Scan for the cell matching the given text and deliver its [x, y] coordinate at center. 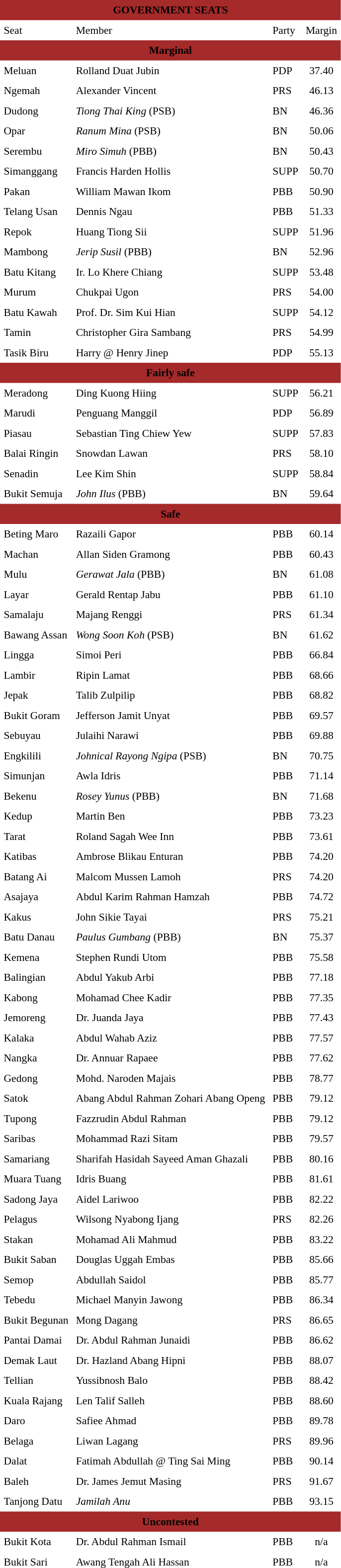
83.22 [321, 1239]
Samalaju [36, 615]
60.43 [321, 554]
Rosey Yunus (PBB) [170, 796]
Mambong [36, 252]
Dr. Abdul Rahman Ismail [170, 1542]
Dr. Juanda Jaya [170, 1018]
89.96 [321, 1441]
Lee Kim Shin [170, 473]
50.43 [321, 151]
Dr. Hazland Abang Hipni [170, 1360]
Kedup [36, 816]
Martin Ben [170, 816]
Simoi Peri [170, 655]
86.65 [321, 1320]
Pelagus [36, 1219]
55.13 [321, 352]
46.36 [321, 110]
51.96 [321, 231]
Bukit Begunan [36, 1320]
Fazzrudin Abdul Rahman [170, 1118]
71.68 [321, 796]
Satok [36, 1098]
Nangka [36, 1058]
Roland Sagah Wee Inn [170, 836]
Pakan [36, 191]
Lambir [36, 675]
Jemoreng [36, 1018]
Chukpai Ugon [170, 292]
82.22 [321, 1199]
56.89 [321, 413]
Alexander Vincent [170, 91]
Bukit Goram [36, 715]
Ripin Lamat [170, 675]
Jepak [36, 695]
Dr. Abdul Rahman Junaidi [170, 1340]
Marudi [36, 413]
n/a [321, 1542]
Jamilah Anu [170, 1501]
75.37 [321, 937]
Lingga [36, 655]
Gedong [36, 1078]
Piasau [36, 433]
Batang Ai [36, 876]
Talib Zulpilip [170, 695]
Michael Manyin Jawong [170, 1300]
61.08 [321, 574]
Awla Idris [170, 776]
Harry @ Henry Jinep [170, 352]
58.84 [321, 473]
89.78 [321, 1421]
54.12 [321, 312]
Meradong [36, 393]
Repok [36, 231]
Dennis Ngau [170, 211]
Tarat [36, 836]
Demak Laut [36, 1360]
Stephen Rundi Utom [170, 957]
60.14 [321, 534]
Senadin [36, 473]
37.40 [321, 70]
Ngemah [36, 91]
Layar [36, 594]
Huang Tiong Sii [170, 231]
Mulu [36, 574]
Mohamad Ali Mahmud [170, 1239]
77.57 [321, 1038]
46.13 [321, 91]
88.60 [321, 1400]
Mohammad Razi Sitam [170, 1139]
Baleh [36, 1481]
Dr. James Jemut Masing [170, 1481]
GOVERNMENT SEATS [170, 10]
51.33 [321, 211]
Gerawat Jala (PBB) [170, 574]
Tebedu [36, 1300]
Len Talif Salleh [170, 1400]
Safiee Ahmad [170, 1421]
Wong Soon Koh (PSB) [170, 634]
85.66 [321, 1259]
Allan Siden Gramong [170, 554]
Katibas [36, 856]
Batu Kawah [36, 312]
Dudong [36, 110]
Ding Kuong Hiing [170, 393]
Semop [36, 1279]
Sharifah Hasidah Sayeed Aman Ghazali [170, 1158]
Machan [36, 554]
Kakus [36, 917]
75.21 [321, 917]
Abdul Wahab Aziz [170, 1038]
Batu Kitang [36, 272]
Member [170, 30]
Tamin [36, 332]
77.43 [321, 1018]
Sebastian Ting Chiew Yew [170, 433]
Rolland Duat Jubin [170, 70]
Idris Buang [170, 1179]
Mohd. Naroden Majais [170, 1078]
79.57 [321, 1139]
William Mawan Ikom [170, 191]
Prof. Dr. Sim Kui Hian [170, 312]
59.64 [321, 494]
82.26 [321, 1219]
Tanjong Datu [36, 1501]
Abdul Yakub Arbi [170, 977]
68.82 [321, 695]
Engkilili [36, 755]
Aidel Lariwoo [170, 1199]
68.66 [321, 675]
77.35 [321, 997]
Safe [170, 514]
Kemena [36, 957]
Beting Maro [36, 534]
74.72 [321, 897]
86.62 [321, 1340]
69.88 [321, 735]
Bukit Saban [36, 1259]
Asajaya [36, 897]
Gerald Rentap Jabu [170, 594]
61.10 [321, 594]
John Sikie Tayai [170, 917]
Balai Ringin [36, 453]
73.61 [321, 836]
Kuala Rajang [36, 1400]
Mohamad Chee Kadir [170, 997]
Yussibnosh Balo [170, 1380]
54.00 [321, 292]
Jefferson Jamit Unyat [170, 715]
Abdul Karim Rahman Hamzah [170, 897]
54.99 [321, 332]
Muara Tuang [36, 1179]
Miro Simuh (PBB) [170, 151]
77.62 [321, 1058]
Tellian [36, 1380]
Francis Harden Hollis [170, 171]
53.48 [321, 272]
Murum [36, 292]
Sebuyau [36, 735]
Samariang [36, 1158]
Telang Usan [36, 211]
Razaili Gapor [170, 534]
50.90 [321, 191]
Liwan Lagang [170, 1441]
61.62 [321, 634]
Ir. Lo Khere Chiang [170, 272]
Abdullah Saidol [170, 1279]
Wilsong Nyabong Ijang [170, 1219]
Mong Dagang [170, 1320]
Tasik Biru [36, 352]
Johnical Rayong Ngipa (PSB) [170, 755]
Marginal [170, 50]
Simunjan [36, 776]
Stakan [36, 1239]
88.42 [321, 1380]
Bukit Semuja [36, 494]
85.77 [321, 1279]
Abang Abdul Rahman Zohari Abang Openg [170, 1098]
Penguang Manggil [170, 413]
Dr. Annuar Rapaee [170, 1058]
70.75 [321, 755]
86.34 [321, 1300]
Belaga [36, 1441]
Majang Renggi [170, 615]
Bekenu [36, 796]
Uncontested [170, 1521]
Bukit Kota [36, 1542]
John Ilus (PBB) [170, 494]
91.67 [321, 1481]
Fatimah Abdullah @ Ting Sai Ming [170, 1461]
77.18 [321, 977]
Margin [321, 30]
61.34 [321, 615]
Bawang Assan [36, 634]
50.70 [321, 171]
Dalat [36, 1461]
81.61 [321, 1179]
Tupong [36, 1118]
78.77 [321, 1078]
Daro [36, 1421]
80.16 [321, 1158]
57.83 [321, 433]
Douglas Uggah Embas [170, 1259]
52.96 [321, 252]
Julaihi Narawi [170, 735]
88.07 [321, 1360]
Malcom Mussen Lamoh [170, 876]
Snowdan Lawan [170, 453]
Paulus Gumbang (PBB) [170, 937]
56.21 [321, 393]
50.06 [321, 131]
Sadong Jaya [36, 1199]
Batu Danau [36, 937]
Tiong Thai King (PSB) [170, 110]
93.15 [321, 1501]
Ranum Mina (PSB) [170, 131]
Kabong [36, 997]
Jerip Susil (PBB) [170, 252]
75.58 [321, 957]
Meluan [36, 70]
Serembu [36, 151]
Christopher Gira Sambang [170, 332]
73.23 [321, 816]
Ambrose Blikau Enturan [170, 856]
Kalaka [36, 1038]
Seat [36, 30]
Balingian [36, 977]
Fairly safe [170, 373]
71.14 [321, 776]
69.57 [321, 715]
Simanggang [36, 171]
Party [285, 30]
Saribas [36, 1139]
58.10 [321, 453]
90.14 [321, 1461]
66.84 [321, 655]
Opar [36, 131]
Pantai Damai [36, 1340]
